Find where the given text appears and provide that cell's center as [x, y] coordinate. 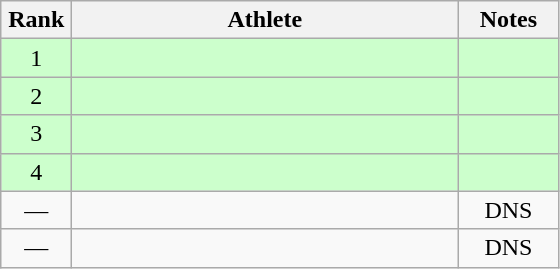
Athlete [265, 20]
Rank [36, 20]
3 [36, 134]
Notes [508, 20]
1 [36, 58]
4 [36, 172]
2 [36, 96]
